For the text-containing cell, return its midpoint in [x, y] coordinate format. 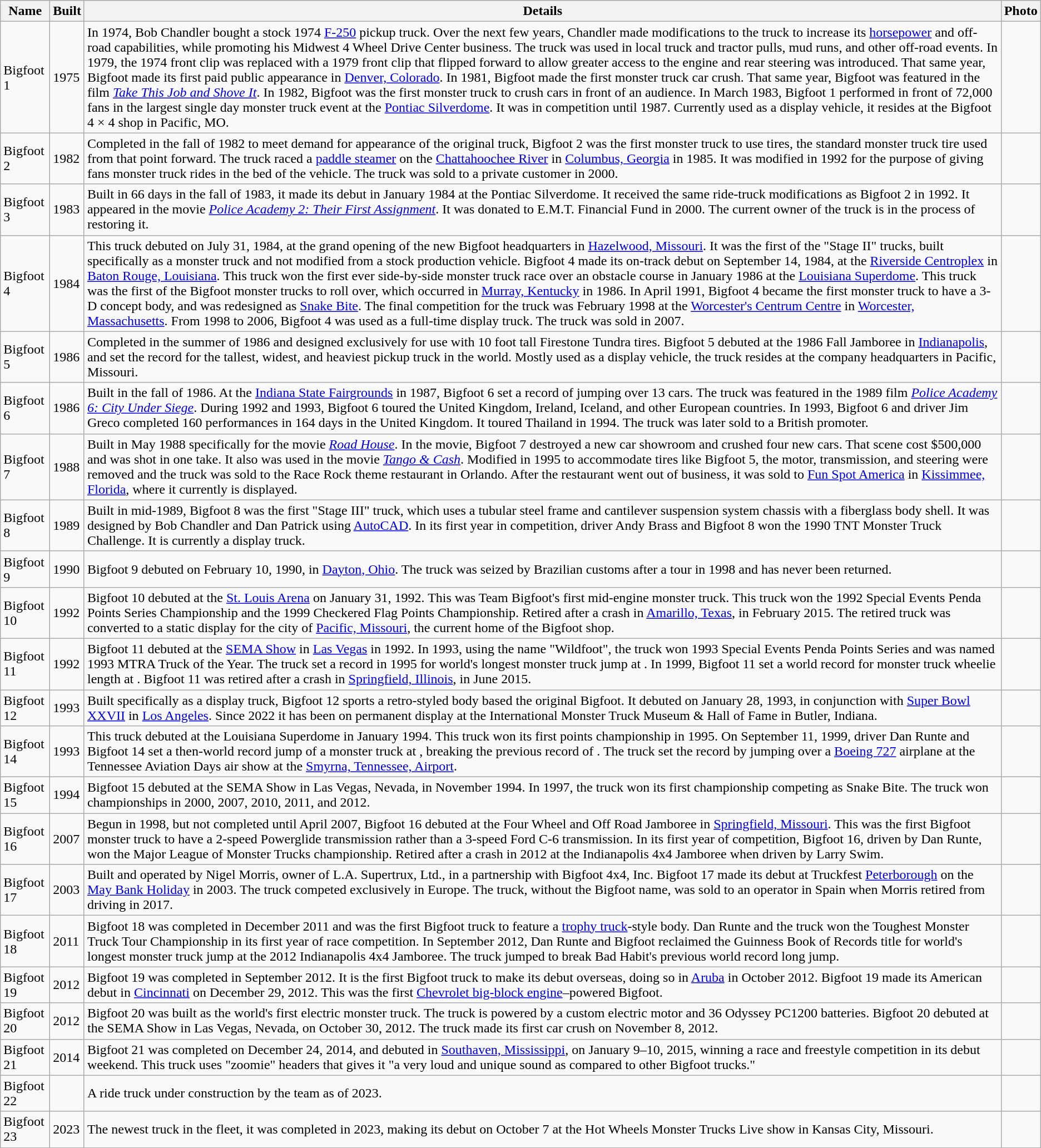
Bigfoot 2 [26, 158]
Bigfoot 1 [26, 77]
Photo [1021, 11]
Bigfoot 14 [26, 752]
Bigfoot 10 [26, 613]
2007 [67, 839]
1984 [67, 284]
A ride truck under construction by the team as of 2023. [543, 1093]
Bigfoot 16 [26, 839]
Bigfoot 11 [26, 664]
Bigfoot 4 [26, 284]
1990 [67, 569]
2014 [67, 1057]
2011 [67, 941]
1982 [67, 158]
1988 [67, 467]
Bigfoot 3 [26, 210]
Bigfoot 7 [26, 467]
Details [543, 11]
Bigfoot 8 [26, 525]
Name [26, 11]
Bigfoot 6 [26, 408]
Bigfoot 21 [26, 1057]
Bigfoot 12 [26, 707]
1975 [67, 77]
2023 [67, 1130]
Bigfoot 19 [26, 985]
1994 [67, 795]
Bigfoot 17 [26, 890]
Bigfoot 22 [26, 1093]
Bigfoot 9 debuted on February 10, 1990, in Dayton, Ohio. The truck was seized by Brazilian customs after a tour in 1998 and has never been returned. [543, 569]
Bigfoot 23 [26, 1130]
Bigfoot 18 [26, 941]
2003 [67, 890]
Bigfoot 5 [26, 357]
Bigfoot 20 [26, 1021]
1989 [67, 525]
Bigfoot 9 [26, 569]
1983 [67, 210]
Built [67, 11]
Bigfoot 15 [26, 795]
